Return the [x, y] coordinate for the center point of the cell that contains the specified text.  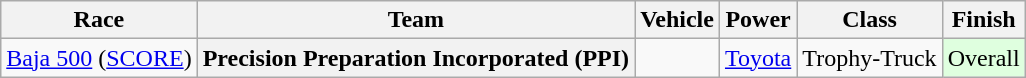
Trophy-Truck [870, 58]
Finish [984, 20]
Class [870, 20]
Baja 500 (SCORE) [99, 58]
Toyota [758, 58]
Overall [984, 58]
Precision Preparation Incorporated (PPI) [416, 58]
Vehicle [678, 20]
Team [416, 20]
Power [758, 20]
Race [99, 20]
